From the cell containing the given text, extract its center point as (X, Y) coordinate. 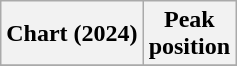
Chart (2024) (72, 34)
Peakposition (189, 34)
